Return the (x, y) coordinate for the center point of the cell that contains the specified text.  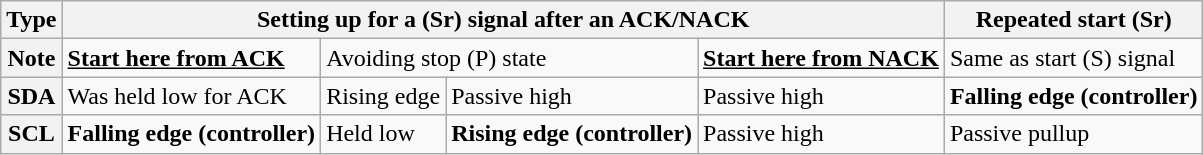
Same as start (S) signal (1074, 58)
Setting up for a (Sr) signal after an ACK/NACK (503, 20)
Rising edge (controller) (572, 134)
Start here from ACK (192, 58)
Held low (384, 134)
Start here from NACK (822, 58)
SCL (32, 134)
Was held low for ACK (192, 96)
Repeated start (Sr) (1074, 20)
Rising edge (384, 96)
Note (32, 58)
Passive pullup (1074, 134)
Avoiding stop (P) state (510, 58)
Type (32, 20)
SDA (32, 96)
